For the text-containing cell, return its midpoint in (x, y) coordinate format. 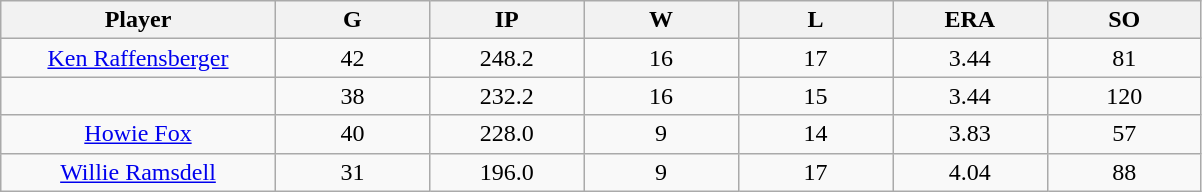
W (661, 20)
42 (352, 58)
ERA (970, 20)
IP (507, 20)
88 (1124, 172)
40 (352, 134)
15 (815, 96)
Ken Raffensberger (138, 58)
Howie Fox (138, 134)
248.2 (507, 58)
38 (352, 96)
14 (815, 134)
Player (138, 20)
31 (352, 172)
Willie Ramsdell (138, 172)
196.0 (507, 172)
120 (1124, 96)
3.83 (970, 134)
81 (1124, 58)
232.2 (507, 96)
SO (1124, 20)
G (352, 20)
228.0 (507, 134)
L (815, 20)
57 (1124, 134)
4.04 (970, 172)
